Scan for the cell matching the given text and deliver its (x, y) coordinate at center. 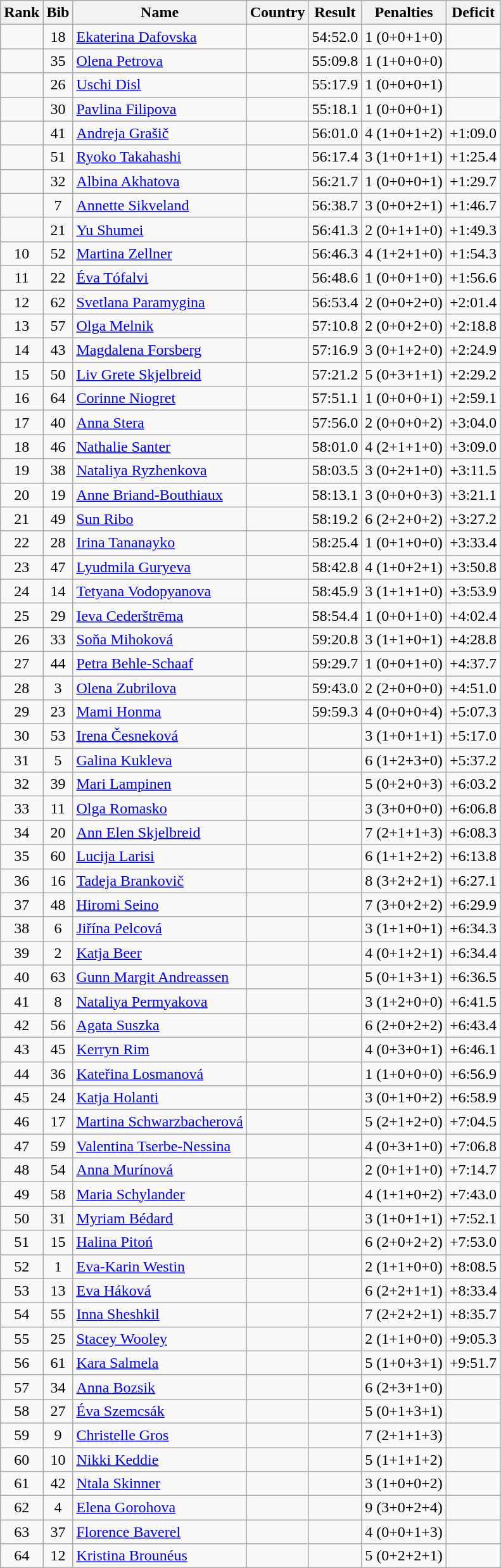
7 (58, 205)
Stacey Wooley (160, 1339)
Nataliya Permyakova (160, 1001)
+3:53.9 (472, 591)
6 (2+2+0+2) (404, 519)
Svetlana Paramygina (160, 302)
Martina Zellner (160, 253)
+6:41.5 (472, 1001)
+8:08.5 (472, 1266)
Katja Holanti (160, 1098)
+1:49.3 (472, 229)
Anna Bozsik (160, 1387)
+7:43.0 (472, 1194)
58:19.2 (335, 519)
+3:27.2 (472, 519)
56:38.7 (335, 205)
Ann Elen Skjelbreid (160, 832)
4 (2+1+1+0) (404, 447)
57:16.9 (335, 350)
+6:34.4 (472, 953)
56:53.4 (335, 302)
8 (3+2+2+1) (404, 881)
Nataliya Ryzhenkova (160, 471)
Kerryn Rim (160, 1049)
+6:56.9 (472, 1074)
Kristina Brounéus (160, 1556)
Ieva Cederštrēma (160, 615)
57:56.0 (335, 423)
+1:29.7 (472, 181)
3 (1+2+0+0) (404, 1001)
+8:33.4 (472, 1291)
Maria Schylander (160, 1194)
Christelle Gros (160, 1435)
58:13.1 (335, 495)
58:45.9 (335, 591)
5 (0+2+2+1) (404, 1556)
Éva Szemcsák (160, 1411)
5 (58, 760)
Gunn Margit Andreassen (160, 977)
5 (1+0+3+1) (404, 1363)
3 (3+0+0+0) (404, 808)
Martina Schwarzbacherová (160, 1122)
6 (1+1+2+2) (404, 857)
Ntala Skinner (160, 1484)
Olena Petrova (160, 61)
+6:46.1 (472, 1049)
59:43.0 (335, 687)
3 (0+0+0+3) (404, 495)
4 (0+3+1+0) (404, 1146)
+6:29.9 (472, 905)
Nikki Keddie (160, 1459)
Éva Tófalvi (160, 277)
3 (0+2+1+0) (404, 471)
1 (0+1+0+0) (404, 543)
1 (58, 1266)
Irina Tananayko (160, 543)
5 (0+2+0+3) (404, 784)
8 (58, 1001)
+3:50.8 (472, 567)
Sun Ribo (160, 519)
+3:11.5 (472, 471)
3 (0+1+0+2) (404, 1098)
+1:56.6 (472, 277)
9 (58, 1435)
6 (2+2+1+1) (404, 1291)
+3:04.0 (472, 423)
4 (1+2+1+0) (404, 253)
Lyudmila Guryeva (160, 567)
Elena Gorohova (160, 1508)
Kara Salmela (160, 1363)
7 (3+0+2+2) (404, 905)
+6:08.3 (472, 832)
59:20.8 (335, 639)
58:42.8 (335, 567)
57:21.2 (335, 374)
+2:59.1 (472, 398)
Anna Stera (160, 423)
Deficit (472, 13)
Halina Pitoń (160, 1242)
+7:53.0 (472, 1242)
Uschi Disl (160, 85)
56:41.3 (335, 229)
4 (0+1+2+1) (404, 953)
Nathalie Santer (160, 447)
3 (0+0+2+1) (404, 205)
55:18.1 (335, 109)
+6:03.2 (472, 784)
Katja Beer (160, 953)
+2:29.2 (472, 374)
Soňa Mihoková (160, 639)
Corinne Niogret (160, 398)
+6:58.9 (472, 1098)
56:46.3 (335, 253)
Pavlina Filipova (160, 109)
+6:06.8 (472, 808)
Petra Behle-Schaaf (160, 663)
Liv Grete Skjelbreid (160, 374)
+3:09.0 (472, 447)
58:25.4 (335, 543)
4 (58, 1508)
57:10.8 (335, 326)
Myriam Bédard (160, 1218)
2 (58, 953)
Mami Honma (160, 712)
5 (2+1+2+0) (404, 1122)
4 (0+0+0+4) (404, 712)
+3:21.1 (472, 495)
Florence Baverel (160, 1532)
+8:35.7 (472, 1315)
Lucija Larisi (160, 857)
Agata Suszka (160, 1025)
+4:37.7 (472, 663)
4 (0+0+1+3) (404, 1532)
6 (2+3+1+0) (404, 1387)
+2:01.4 (472, 302)
Anne Briand-Bouthiaux (160, 495)
+5:07.3 (472, 712)
58:54.4 (335, 615)
6 (1+2+3+0) (404, 760)
+6:27.1 (472, 881)
Magdalena Forsberg (160, 350)
56:17.4 (335, 157)
Ekaterina Dafovska (160, 37)
Hiromi Seino (160, 905)
9 (3+0+2+4) (404, 1508)
Penalties (404, 13)
4 (1+0+2+1) (404, 567)
5 (1+1+1+2) (404, 1459)
3 (58, 687)
+6:43.4 (472, 1025)
3 (1+1+1+0) (404, 591)
Inna Sheshkil (160, 1315)
58:01.0 (335, 447)
3 (0+1+2+0) (404, 350)
Mari Lampinen (160, 784)
Irena Česneková (160, 736)
Result (335, 13)
56:21.7 (335, 181)
+9:05.3 (472, 1339)
7 (2+2+2+1) (404, 1315)
Valentina Tserbe-Nessina (160, 1146)
Kateřina Losmanová (160, 1074)
Rank (22, 13)
Country (277, 13)
Olga Romasko (160, 808)
Olga Melnik (160, 326)
+9:51.7 (472, 1363)
Eva Háková (160, 1291)
Andreja Grašič (160, 133)
Bib (58, 13)
+7:52.1 (472, 1218)
+5:37.2 (472, 760)
Yu Shumei (160, 229)
Jiřína Pelcová (160, 929)
5 (0+3+1+1) (404, 374)
+1:54.3 (472, 253)
58:03.5 (335, 471)
56:01.0 (335, 133)
Galina Kukleva (160, 760)
+7:04.5 (472, 1122)
55:09.8 (335, 61)
+6:13.8 (472, 857)
+1:09.0 (472, 133)
57:51.1 (335, 398)
4 (1+0+1+2) (404, 133)
Annette Sikveland (160, 205)
+7:14.7 (472, 1170)
Tadeja Brankovič (160, 881)
54:52.0 (335, 37)
Olena Zubrilova (160, 687)
+7:06.8 (472, 1146)
4 (1+1+0+2) (404, 1194)
Eva-Karin Westin (160, 1266)
+6:36.5 (472, 977)
+1:46.7 (472, 205)
Ryoko Takahashi (160, 157)
4 (0+3+0+1) (404, 1049)
+2:18.8 (472, 326)
3 (1+0+0+2) (404, 1484)
+3:33.4 (472, 543)
+6:34.3 (472, 929)
Anna Murínová (160, 1170)
+1:25.4 (472, 157)
Name (160, 13)
2 (2+0+0+0) (404, 687)
+4:51.0 (472, 687)
2 (0+0+0+2) (404, 423)
+2:24.9 (472, 350)
Tetyana Vodopyanova (160, 591)
59:59.3 (335, 712)
59:29.7 (335, 663)
+5:17.0 (472, 736)
55:17.9 (335, 85)
+4:02.4 (472, 615)
+4:28.8 (472, 639)
56:48.6 (335, 277)
Albina Akhatova (160, 181)
6 (58, 929)
